Return the (X, Y) coordinate for the center point of the cell that contains the specified text.  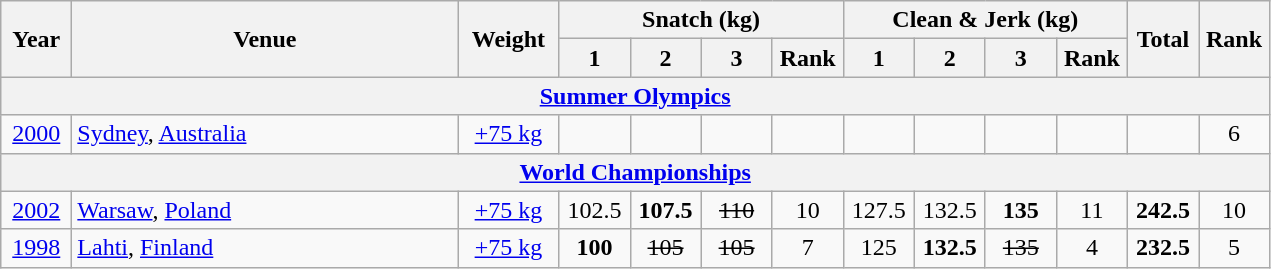
107.5 (666, 210)
Year (36, 39)
Total (1162, 39)
Snatch (kg) (701, 20)
1998 (36, 248)
5 (1234, 248)
100 (594, 248)
Clean & Jerk (kg) (985, 20)
World Championships (636, 172)
4 (1092, 248)
6 (1234, 134)
2000 (36, 134)
102.5 (594, 210)
Sydney, Australia (265, 134)
242.5 (1162, 210)
232.5 (1162, 248)
11 (1092, 210)
Venue (265, 39)
Weight (508, 39)
Summer Olympics (636, 96)
125 (878, 248)
2002 (36, 210)
127.5 (878, 210)
Warsaw, Poland (265, 210)
110 (736, 210)
7 (808, 248)
Lahti, Finland (265, 248)
